Search for the cell housing the specified text and yield its (x, y) center coordinate. 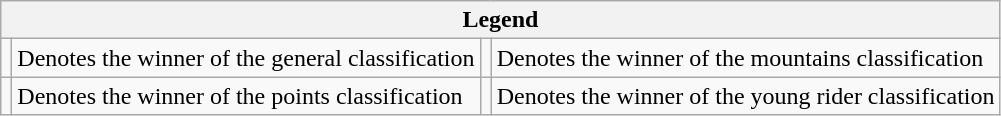
Denotes the winner of the general classification (246, 58)
Legend (500, 20)
Denotes the winner of the mountains classification (746, 58)
Denotes the winner of the points classification (246, 96)
Denotes the winner of the young rider classification (746, 96)
